Find where the given text appears and provide that cell's center as (x, y) coordinate. 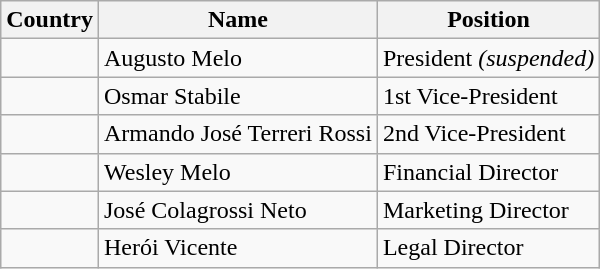
President (suspended) (488, 58)
Wesley Melo (238, 172)
Osmar Stabile (238, 96)
1st Vice-President (488, 96)
Position (488, 20)
José Colagrossi Neto (238, 210)
Armando José Terreri Rossi (238, 134)
Name (238, 20)
Marketing Director (488, 210)
Country (50, 20)
Legal Director (488, 248)
Augusto Melo (238, 58)
Financial Director (488, 172)
2nd Vice-President (488, 134)
Herói Vicente (238, 248)
